Return the (x, y) coordinate for the center point of the cell that contains the specified text.  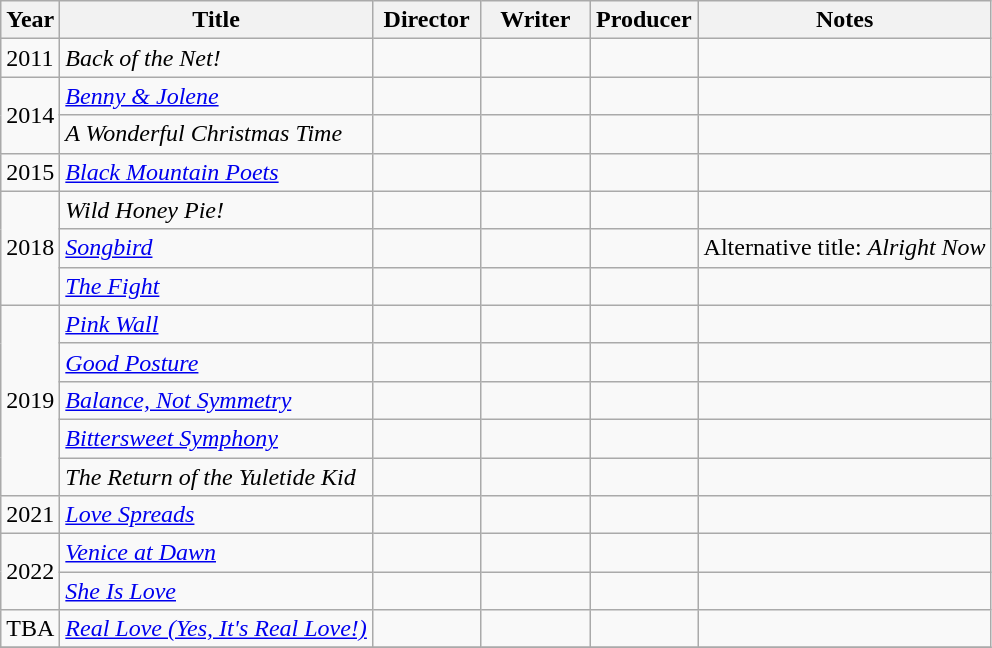
Title (216, 20)
Balance, Not Symmetry (216, 400)
TBA (30, 629)
Pink Wall (216, 324)
Songbird (216, 248)
Love Spreads (216, 515)
2021 (30, 515)
Wild Honey Pie! (216, 210)
2022 (30, 572)
Venice at Dawn (216, 553)
The Return of the Yuletide Kid (216, 477)
Director (426, 20)
Real Love (Yes, It's Real Love!) (216, 629)
2014 (30, 115)
Good Posture (216, 362)
2019 (30, 400)
Alternative title: Alright Now (844, 248)
Bittersweet Symphony (216, 438)
A Wonderful Christmas Time (216, 134)
Back of the Net! (216, 58)
Black Mountain Poets (216, 172)
Year (30, 20)
2011 (30, 58)
Benny & Jolene (216, 96)
2018 (30, 248)
The Fight (216, 286)
2015 (30, 172)
She Is Love (216, 591)
Writer (536, 20)
Producer (644, 20)
Notes (844, 20)
